Find where the given text appears and provide that cell's center as (X, Y) coordinate. 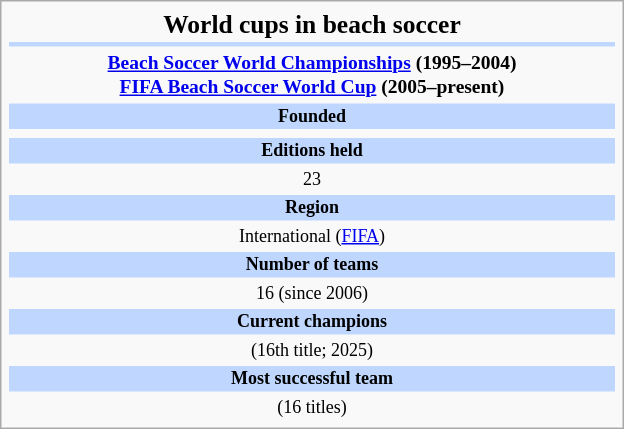
(16th title; 2025) (312, 351)
World cups in beach soccer (312, 28)
16 (since 2006) (312, 294)
Founded (312, 117)
(16 titles) (312, 408)
23 (312, 180)
Beach Soccer World Championships (1995–2004)FIFA Beach Soccer World Cup (2005–present) (312, 76)
Current champions (312, 322)
Most successful team (312, 379)
International (FIFA) (312, 237)
Editions held (312, 151)
Number of teams (312, 265)
Region (312, 208)
